Determine the [X, Y] coordinate at the center of the cell enclosing the given text.  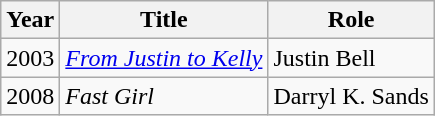
Title [164, 20]
Year [30, 20]
Justin Bell [351, 58]
Darryl K. Sands [351, 96]
2003 [30, 58]
Fast Girl [164, 96]
2008 [30, 96]
Role [351, 20]
From Justin to Kelly [164, 58]
